From the cell containing the given text, extract its center point as [X, Y] coordinate. 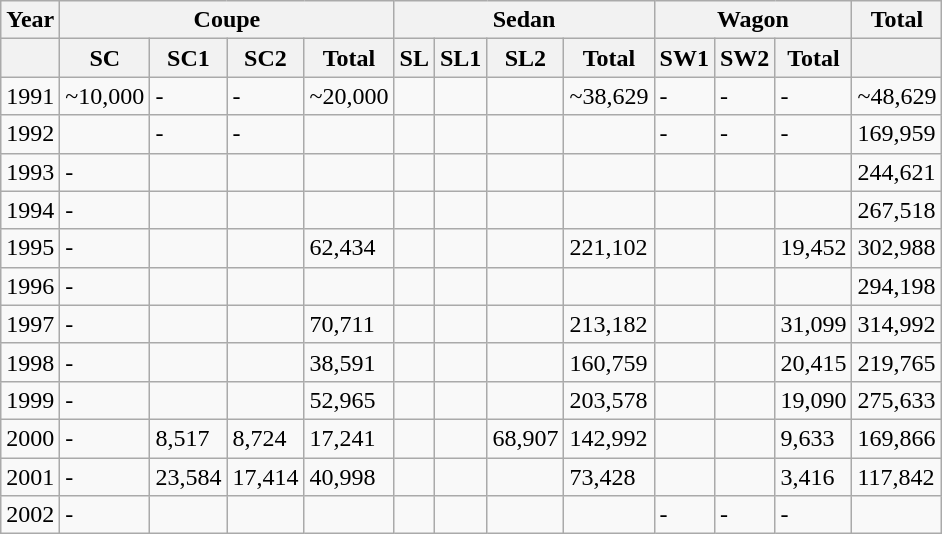
302,988 [897, 248]
9,633 [814, 438]
Coupe [227, 20]
2002 [30, 515]
203,578 [609, 400]
62,434 [349, 248]
20,415 [814, 362]
160,759 [609, 362]
SC [105, 58]
~38,629 [609, 96]
1996 [30, 286]
31,099 [814, 324]
73,428 [609, 477]
1998 [30, 362]
3,416 [814, 477]
314,992 [897, 324]
1995 [30, 248]
117,842 [897, 477]
23,584 [188, 477]
SW1 [684, 58]
275,633 [897, 400]
2001 [30, 477]
38,591 [349, 362]
52,965 [349, 400]
SC2 [266, 58]
244,621 [897, 172]
SW2 [744, 58]
SL2 [526, 58]
SC1 [188, 58]
70,711 [349, 324]
19,452 [814, 248]
~20,000 [349, 96]
68,907 [526, 438]
169,866 [897, 438]
219,765 [897, 362]
169,959 [897, 134]
SL1 [460, 58]
~10,000 [105, 96]
2000 [30, 438]
Year [30, 20]
221,102 [609, 248]
1991 [30, 96]
40,998 [349, 477]
8,517 [188, 438]
294,198 [897, 286]
SL [414, 58]
1994 [30, 210]
213,182 [609, 324]
Sedan [524, 20]
1997 [30, 324]
Wagon [753, 20]
~48,629 [897, 96]
1993 [30, 172]
142,992 [609, 438]
1999 [30, 400]
267,518 [897, 210]
1992 [30, 134]
8,724 [266, 438]
17,241 [349, 438]
19,090 [814, 400]
17,414 [266, 477]
